Output the [x, y] coordinate of the center of the cell containing the given text.  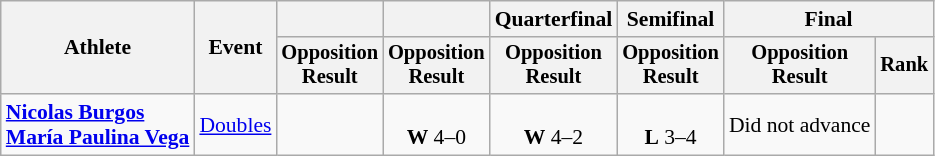
L 3–4 [670, 124]
Event [235, 48]
Semifinal [670, 19]
Rank [904, 66]
Nicolas BurgosMaría Paulina Vega [98, 124]
Doubles [235, 124]
W 4–2 [554, 124]
Athlete [98, 48]
W 4–0 [436, 124]
Final [828, 19]
Quarterfinal [554, 19]
Did not advance [800, 124]
